Extract the [X, Y] coordinate from the center of the cell holding the provided text.  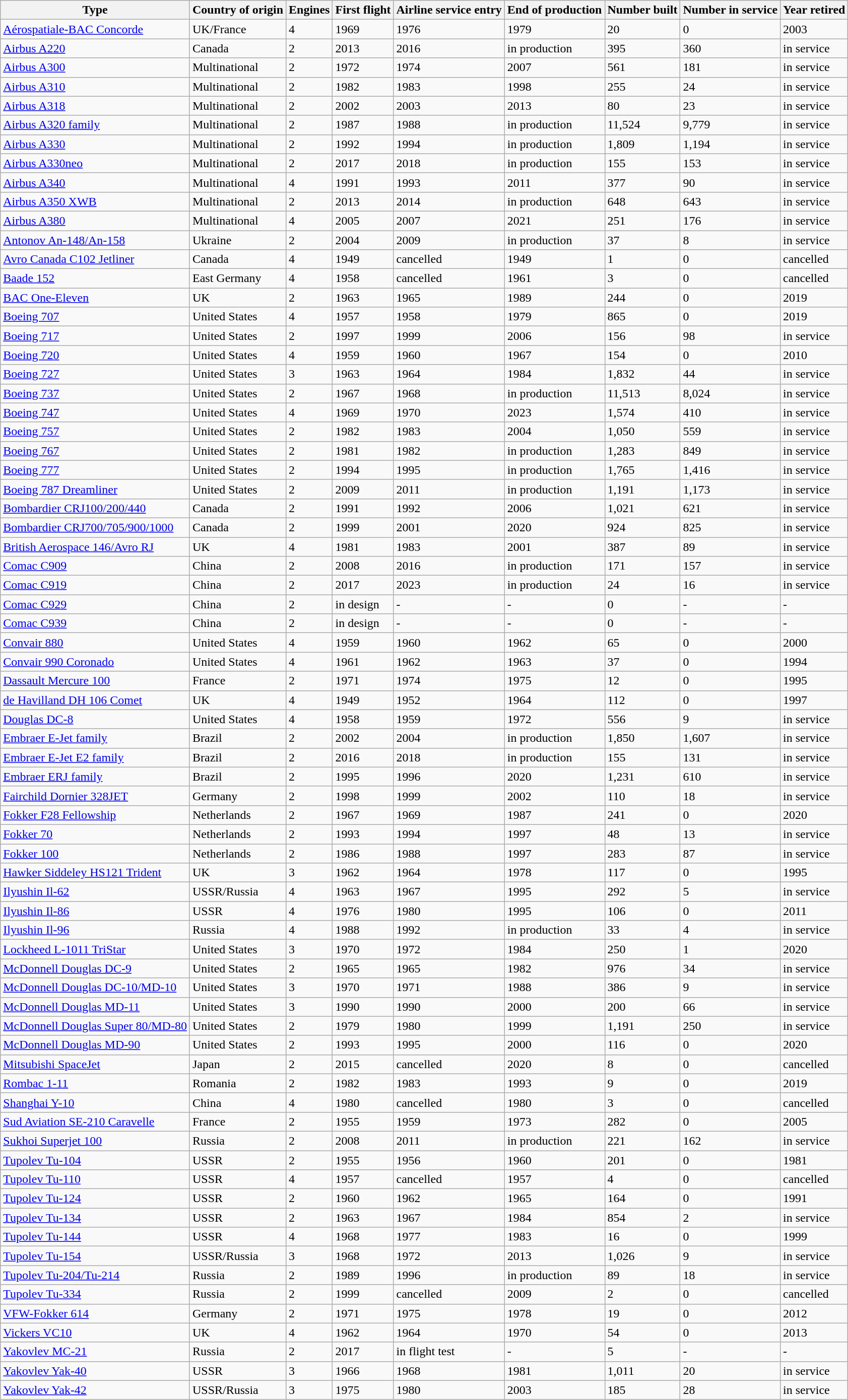
1986 [363, 854]
Embraer ERJ family [95, 777]
1,194 [731, 144]
162 [731, 1141]
1,283 [642, 451]
Tupolev Tu-124 [95, 1199]
244 [642, 298]
2010 [814, 355]
33 [642, 930]
251 [642, 221]
176 [731, 221]
Fokker 100 [95, 854]
Romania [238, 1083]
Airbus A350 XWB [95, 201]
Airbus A330neo [95, 163]
Number built [642, 10]
Mitsubishi SpaceJet [95, 1064]
Tupolev Tu-154 [95, 1256]
Engines [309, 10]
Tupolev Tu-334 [95, 1294]
VFW-Fokker 614 [95, 1313]
Antonov An-148/An-158 [95, 240]
Sud Aviation SE-210 Caravelle [95, 1122]
Japan [238, 1064]
610 [731, 777]
UK/France [238, 29]
McDonnell Douglas DC-9 [95, 968]
200 [642, 1007]
395 [642, 48]
865 [642, 317]
9,779 [731, 125]
Ilyushin Il-62 [95, 892]
65 [642, 643]
1,173 [731, 489]
924 [642, 527]
McDonnell Douglas MD-11 [95, 1007]
East Germany [238, 278]
Airbus A330 [95, 144]
643 [731, 201]
1,231 [642, 777]
British Aerospace 146/Avro RJ [95, 546]
561 [642, 67]
2014 [449, 201]
255 [642, 87]
1956 [449, 1160]
1,850 [642, 738]
854 [642, 1218]
Boeing 767 [95, 451]
Fokker F28 Fellowship [95, 815]
164 [642, 1199]
153 [731, 163]
8,024 [731, 393]
19 [642, 1313]
Tupolev Tu-104 [95, 1160]
Boeing 757 [95, 432]
112 [642, 700]
2015 [363, 1064]
Type [95, 10]
1,832 [642, 374]
Boeing 720 [95, 355]
282 [642, 1122]
First flight [363, 10]
Baade 152 [95, 278]
Comac C909 [95, 566]
1973 [554, 1122]
Airbus A318 [95, 106]
825 [731, 527]
Airbus A340 [95, 182]
Fokker 70 [95, 834]
Fairchild Dornier 328JET [95, 796]
80 [642, 106]
McDonnell Douglas DC-10/MD-10 [95, 988]
Comac C919 [95, 585]
Boeing 787 Dreamliner [95, 489]
Sukhoi Superjet 100 [95, 1141]
Avro Canada C102 Jetliner [95, 259]
Tupolev Tu-134 [95, 1218]
McDonnell Douglas MD-90 [95, 1045]
Number in service [731, 10]
13 [731, 834]
1,809 [642, 144]
221 [642, 1141]
BAC One-Eleven [95, 298]
McDonnell Douglas Super 80/MD-80 [95, 1026]
Boeing 747 [95, 412]
Embraer E-Jet E2 family [95, 757]
1966 [363, 1371]
1,011 [642, 1371]
556 [642, 719]
Bombardier CRJ100/200/440 [95, 508]
Comac C929 [95, 604]
1952 [449, 700]
11,513 [642, 393]
1,607 [731, 738]
Rombac 1-11 [95, 1083]
Shanghai Y-10 [95, 1102]
292 [642, 892]
185 [642, 1390]
Yakovlev MC-21 [95, 1352]
156 [642, 336]
Boeing 737 [95, 393]
Boeing 707 [95, 317]
98 [731, 336]
66 [731, 1007]
2021 [554, 221]
1,050 [642, 432]
1,574 [642, 412]
1,026 [642, 1256]
Tupolev Tu-204/Tu-214 [95, 1275]
131 [731, 757]
1977 [449, 1237]
Embraer E-Jet family [95, 738]
11,524 [642, 125]
Airline service entry [449, 10]
Boeing 717 [95, 336]
Tupolev Tu-144 [95, 1237]
de Havilland DH 106 Comet [95, 700]
2012 [814, 1313]
621 [731, 508]
377 [642, 182]
559 [731, 432]
Vickers VC10 [95, 1333]
410 [731, 412]
Airbus A300 [95, 67]
387 [642, 546]
117 [642, 873]
12 [642, 681]
Airbus A380 [95, 221]
Tupolev Tu-110 [95, 1179]
Dassault Mercure 100 [95, 681]
157 [731, 566]
Country of origin [238, 10]
Convair 880 [95, 643]
1,765 [642, 470]
Yakovlev Yak-42 [95, 1390]
Comac C939 [95, 623]
87 [731, 854]
23 [731, 106]
241 [642, 815]
171 [642, 566]
Airbus A220 [95, 48]
648 [642, 201]
Hawker Siddeley HS121 Trident [95, 873]
201 [642, 1160]
283 [642, 854]
360 [731, 48]
386 [642, 988]
Ilyushin Il-96 [95, 930]
44 [731, 374]
116 [642, 1045]
181 [731, 67]
28 [731, 1390]
110 [642, 796]
Bombardier CRJ700/705/900/1000 [95, 527]
Boeing 777 [95, 470]
106 [642, 911]
48 [642, 834]
1,416 [731, 470]
849 [731, 451]
in flight test [449, 1352]
34 [731, 968]
976 [642, 968]
1,021 [642, 508]
Convair 990 Coronado [95, 662]
Ilyushin Il-86 [95, 911]
Ukraine [238, 240]
Aérospatiale-BAC Concorde [95, 29]
Airbus A320 family [95, 125]
End of production [554, 10]
Boeing 727 [95, 374]
Airbus A310 [95, 87]
154 [642, 355]
Lockheed L-1011 TriStar [95, 949]
Year retired [814, 10]
54 [642, 1333]
Douglas DC-8 [95, 719]
Yakovlev Yak-40 [95, 1371]
90 [731, 182]
